Determine the (X, Y) coordinate at the center of the cell enclosing the given text.  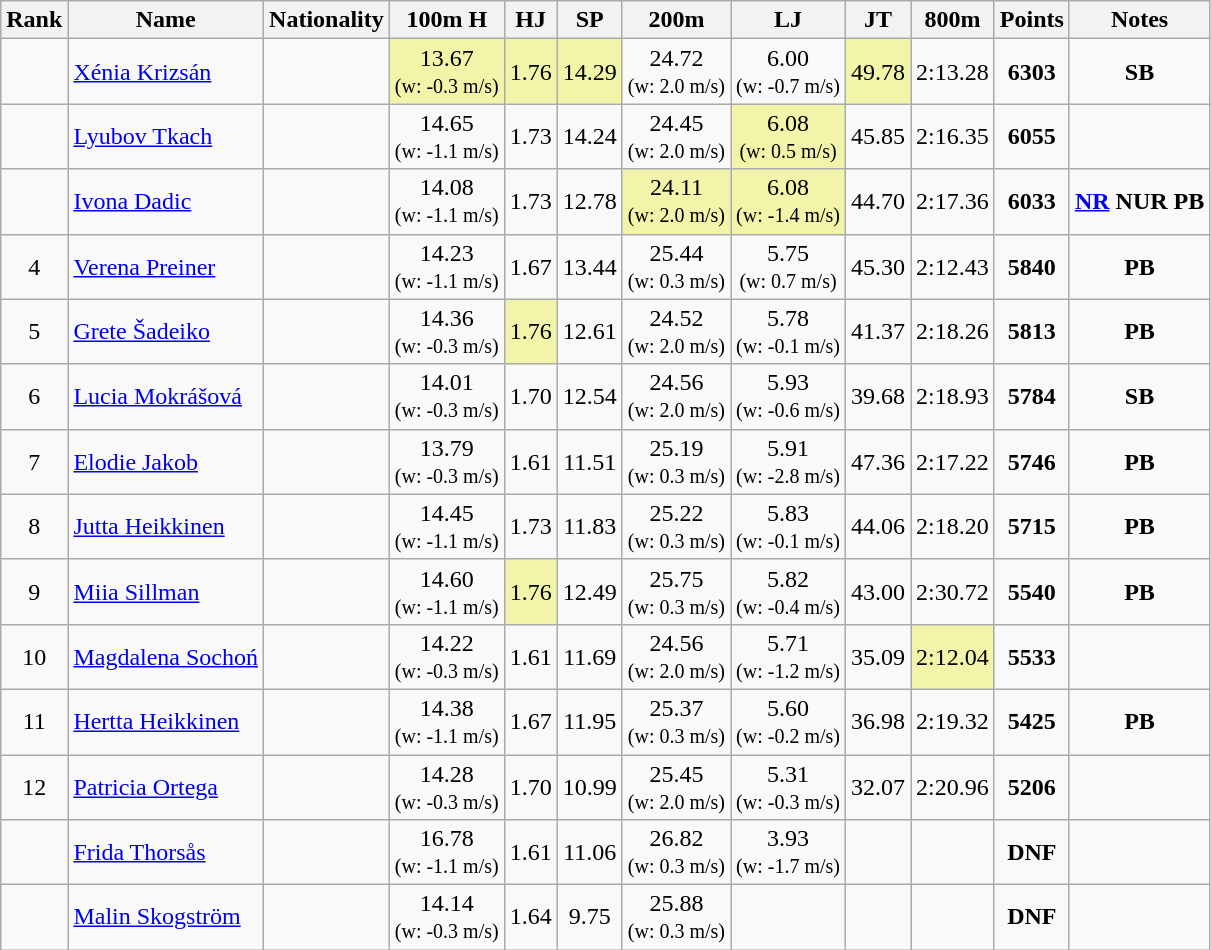
14.45(w: -1.1 m/s) (446, 526)
14.24 (590, 136)
12.49 (590, 592)
5715 (1032, 526)
25.88(w: 0.3 m/s) (676, 918)
SP (590, 20)
NR NUR PB (1139, 202)
41.37 (878, 332)
800m (953, 20)
JT (878, 20)
11.95 (590, 722)
24.72(w: 2.0 m/s) (676, 72)
200m (676, 20)
5746 (1032, 462)
13.67(w: -0.3 m/s) (446, 72)
5784 (1032, 396)
14.38(w: -1.1 m/s) (446, 722)
Notes (1139, 20)
6303 (1032, 72)
Hertta Heikkinen (166, 722)
44.06 (878, 526)
25.45(w: 2.0 m/s) (676, 786)
Patricia Ortega (166, 786)
9 (34, 592)
14.36(w: -0.3 m/s) (446, 332)
12.54 (590, 396)
5425 (1032, 722)
Verena Preiner (166, 266)
Points (1032, 20)
Jutta Heikkinen (166, 526)
6033 (1032, 202)
26.82(w: 0.3 m/s) (676, 852)
3.93(w: -1.7 m/s) (788, 852)
14.29 (590, 72)
36.98 (878, 722)
2:20.96 (953, 786)
Miia Sillman (166, 592)
5540 (1032, 592)
10 (34, 656)
2:17.36 (953, 202)
Elodie Jakob (166, 462)
5206 (1032, 786)
14.28(w: -0.3 m/s) (446, 786)
14.22(w: -0.3 m/s) (446, 656)
5.78(w: -0.1 m/s) (788, 332)
Ivona Dadic (166, 202)
24.52(w: 2.0 m/s) (676, 332)
12 (34, 786)
2:16.35 (953, 136)
13.44 (590, 266)
1.64 (530, 918)
35.09 (878, 656)
7 (34, 462)
9.75 (590, 918)
5.75(w: 0.7 m/s) (788, 266)
5.60(w: -0.2 m/s) (788, 722)
5.91(w: -2.8 m/s) (788, 462)
2:17.22 (953, 462)
44.70 (878, 202)
45.85 (878, 136)
6055 (1032, 136)
43.00 (878, 592)
25.22(w: 0.3 m/s) (676, 526)
Frida Thorsås (166, 852)
6 (34, 396)
24.11(w: 2.0 m/s) (676, 202)
5.83(w: -0.1 m/s) (788, 526)
5533 (1032, 656)
2:12.43 (953, 266)
12.78 (590, 202)
Xénia Krizsán (166, 72)
Rank (34, 20)
5.31(w: -0.3 m/s) (788, 786)
25.44(w: 0.3 m/s) (676, 266)
Malin Skogström (166, 918)
25.19(w: 0.3 m/s) (676, 462)
47.36 (878, 462)
2:19.32 (953, 722)
5813 (1032, 332)
HJ (530, 20)
5840 (1032, 266)
11.06 (590, 852)
32.07 (878, 786)
Lucia Mokrášová (166, 396)
6.08(w: -1.4 m/s) (788, 202)
5.93(w: -0.6 m/s) (788, 396)
25.37(w: 0.3 m/s) (676, 722)
24.45(w: 2.0 m/s) (676, 136)
2:12.04 (953, 656)
14.60(w: -1.1 m/s) (446, 592)
5 (34, 332)
Name (166, 20)
11.83 (590, 526)
39.68 (878, 396)
2:30.72 (953, 592)
2:13.28 (953, 72)
12.61 (590, 332)
49.78 (878, 72)
Magdalena Sochoń (166, 656)
2:18.20 (953, 526)
100m H (446, 20)
14.23(w: -1.1 m/s) (446, 266)
11 (34, 722)
11.51 (590, 462)
5.71(w: -1.2 m/s) (788, 656)
LJ (788, 20)
6.08(w: 0.5 m/s) (788, 136)
Lyubov Tkach (166, 136)
2:18.26 (953, 332)
6.00(w: -0.7 m/s) (788, 72)
10.99 (590, 786)
14.01(w: -0.3 m/s) (446, 396)
16.78(w: -1.1 m/s) (446, 852)
14.14(w: -0.3 m/s) (446, 918)
5.82(w: -0.4 m/s) (788, 592)
Nationality (327, 20)
14.65(w: -1.1 m/s) (446, 136)
45.30 (878, 266)
25.75(w: 0.3 m/s) (676, 592)
14.08(w: -1.1 m/s) (446, 202)
2:18.93 (953, 396)
Grete Šadeiko (166, 332)
13.79(w: -0.3 m/s) (446, 462)
8 (34, 526)
4 (34, 266)
11.69 (590, 656)
